Determine the [x, y] coordinate at the center of the cell enclosing the given text.  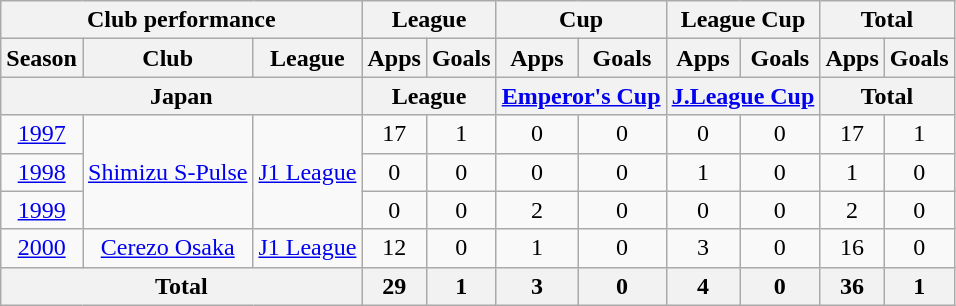
Cerezo Osaka [167, 248]
4 [703, 286]
12 [394, 248]
Cup [581, 20]
1997 [42, 134]
Japan [182, 96]
1999 [42, 210]
2000 [42, 248]
16 [852, 248]
Season [42, 58]
29 [394, 286]
League Cup [743, 20]
Club performance [182, 20]
J.League Cup [743, 96]
Emperor's Cup [581, 96]
Shimizu S-Pulse [167, 172]
1998 [42, 172]
Club [167, 58]
36 [852, 286]
